Capture the cell that displays the provided text and extract its [x, y] central coordinate. 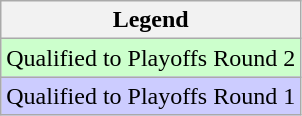
Legend [151, 20]
Qualified to Playoffs Round 1 [151, 96]
Qualified to Playoffs Round 2 [151, 58]
